Scan for the cell matching the given text and deliver its (x, y) coordinate at center. 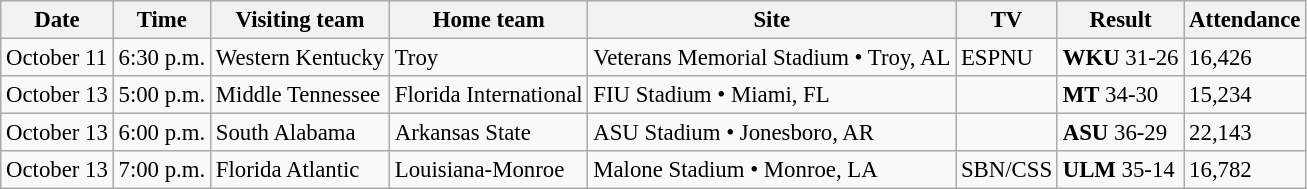
16,426 (1245, 58)
Result (1120, 20)
ASU 36-29 (1120, 133)
Malone Stadium • Monroe, LA (772, 170)
WKU 31-26 (1120, 58)
Date (57, 20)
Troy (488, 58)
Site (772, 20)
South Alabama (300, 133)
Florida International (488, 95)
ULM 35-14 (1120, 170)
22,143 (1245, 133)
FIU Stadium • Miami, FL (772, 95)
6:30 p.m. (162, 58)
16,782 (1245, 170)
Middle Tennessee (300, 95)
ASU Stadium • Jonesboro, AR (772, 133)
TV (1007, 20)
Western Kentucky (300, 58)
Visiting team (300, 20)
15,234 (1245, 95)
Arkansas State (488, 133)
Florida Atlantic (300, 170)
Home team (488, 20)
Louisiana-Monroe (488, 170)
MT 34-30 (1120, 95)
ESPNU (1007, 58)
October 11 (57, 58)
5:00 p.m. (162, 95)
Time (162, 20)
7:00 p.m. (162, 170)
Veterans Memorial Stadium • Troy, AL (772, 58)
6:00 p.m. (162, 133)
Attendance (1245, 20)
SBN/CSS (1007, 170)
